Provide the (X, Y) coordinate of the cell's center where the given text is located.  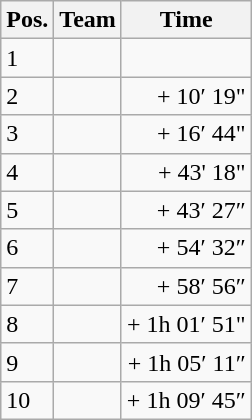
+ 10′ 19" (186, 96)
Team (88, 20)
+ 43′ 27″ (186, 210)
10 (28, 400)
+ 43' 18" (186, 172)
+ 16′ 44" (186, 134)
1 (28, 58)
8 (28, 324)
+ 1h 09′ 45″ (186, 400)
Pos. (28, 20)
+ 1h 05′ 11″ (186, 362)
9 (28, 362)
3 (28, 134)
4 (28, 172)
+ 1h 01′ 51" (186, 324)
Time (186, 20)
5 (28, 210)
+ 58′ 56″ (186, 286)
7 (28, 286)
2 (28, 96)
+ 54′ 32″ (186, 248)
6 (28, 248)
